Capture the cell that displays the provided text and extract its [x, y] central coordinate. 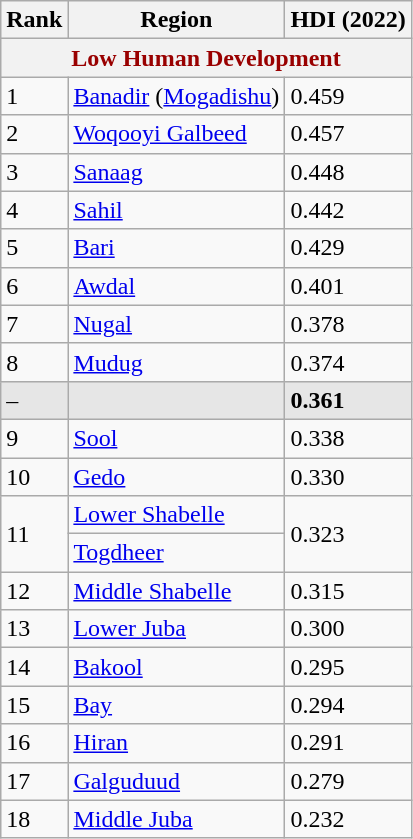
Togdheer [176, 553]
Middle Juba [176, 819]
0.323 [348, 534]
4 [34, 210]
Woqooyi Galbeed [176, 134]
13 [34, 629]
14 [34, 667]
8 [34, 362]
0.401 [348, 286]
10 [34, 477]
1 [34, 96]
Region [176, 20]
16 [34, 743]
Lower Juba [176, 629]
0.338 [348, 438]
11 [34, 534]
0.442 [348, 210]
Sanaag [176, 172]
0.361 [348, 400]
Middle Shabelle [176, 591]
18 [34, 819]
9 [34, 438]
5 [34, 248]
3 [34, 172]
0.295 [348, 667]
0.232 [348, 819]
Mudug [176, 362]
Bakool [176, 667]
Galguduud [176, 781]
Bay [176, 705]
0.378 [348, 324]
– [34, 400]
Sahil [176, 210]
0.300 [348, 629]
Low Human Development [206, 58]
Rank [34, 20]
0.457 [348, 134]
12 [34, 591]
Banadir (Mogadishu) [176, 96]
Bari [176, 248]
0.448 [348, 172]
Hiran [176, 743]
0.291 [348, 743]
0.429 [348, 248]
Lower Shabelle [176, 515]
0.315 [348, 591]
HDI (2022) [348, 20]
6 [34, 286]
Sool [176, 438]
7 [34, 324]
0.374 [348, 362]
0.459 [348, 96]
17 [34, 781]
0.294 [348, 705]
Nugal [176, 324]
0.279 [348, 781]
0.330 [348, 477]
Awdal [176, 286]
Gedo [176, 477]
2 [34, 134]
15 [34, 705]
